Determine the [X, Y] coordinate at the center of the cell enclosing the given text.  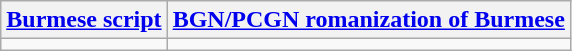
Burmese script [84, 20]
BGN/PCGN romanization of Burmese [368, 20]
